Scan for the cell matching the given text and deliver its [x, y] coordinate at center. 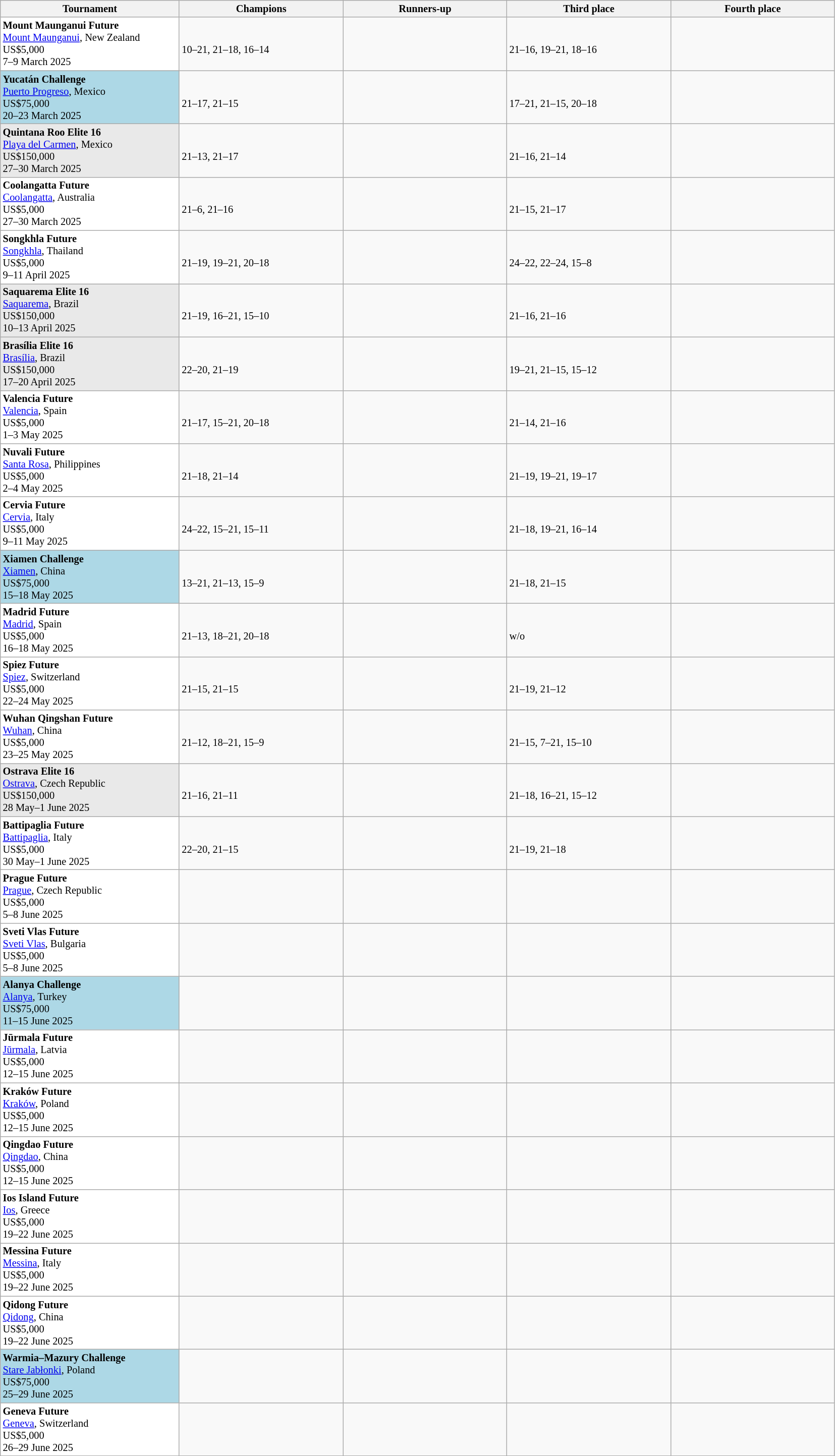
21–18, 21–14 [261, 470]
Runners-up [425, 9]
Coolangatta FutureCoolangatta, AustraliaUS$5,00027–30 March 2025 [90, 204]
Ostrava Elite 16Ostrava, Czech RepublicUS$150,00028 May–1 June 2025 [90, 790]
21–12, 18–21, 15–9 [261, 737]
Brasília Elite 16Brasília, BrazilUS$150,00017–20 April 2025 [90, 364]
21–17, 15–21, 20–18 [261, 417]
Saquarema Elite 16Saquarema, BrazilUS$150,00010–13 April 2025 [90, 310]
24–22, 22–24, 15–8 [589, 257]
21–19, 21–12 [589, 683]
21–19, 21–18 [589, 843]
21–15, 7–21, 15–10 [589, 737]
Champions [261, 9]
21–13, 21–17 [261, 150]
Nuvali FutureSanta Rosa, PhilippinesUS$5,0002–4 May 2025 [90, 470]
21–19, 16–21, 15–10 [261, 310]
Qidong FutureQidong, ChinaUS$5,00019–22 June 2025 [90, 1323]
21–17, 21–15 [261, 97]
Mount Maunganui FutureMount Maunganui, New ZealandUS$5,0007–9 March 2025 [90, 44]
21–15, 21–17 [589, 204]
Qingdao FutureQingdao, ChinaUS$5,00012–15 June 2025 [90, 1163]
Battipaglia FutureBattipaglia, ItalyUS$5,00030 May–1 June 2025 [90, 843]
21–13, 18–21, 20–18 [261, 630]
21–16, 21–14 [589, 150]
Prague FuturePrague, Czech RepublicUS$5,0005–8 June 2025 [90, 896]
Xiamen ChallengeXiamen, ChinaUS$75,00015–18 May 2025 [90, 577]
Kraków FutureKraków, PolandUS$5,00012–15 June 2025 [90, 1110]
Valencia FutureValencia, SpainUS$5,0001–3 May 2025 [90, 417]
21–14, 21–16 [589, 417]
Yucatán ChallengePuerto Progreso, MexicoUS$75,00020–23 March 2025 [90, 97]
Quintana Roo Elite 16Playa del Carmen, MexicoUS$150,00027–30 March 2025 [90, 150]
21–16, 21–11 [261, 790]
21–6, 21–16 [261, 204]
Geneva FutureGeneva, SwitzerlandUS$5,00026–29 June 2025 [90, 1429]
21–18, 19–21, 16–14 [589, 523]
21–18, 21–15 [589, 577]
22–20, 21–19 [261, 364]
Spiez FutureSpiez, SwitzerlandUS$5,00022–24 May 2025 [90, 683]
21–19, 19–21, 20–18 [261, 257]
Jūrmala FutureJūrmala, LatviaUS$5,00012–15 June 2025 [90, 1056]
Madrid FutureMadrid, SpainUS$5,00016–18 May 2025 [90, 630]
Wuhan Qingshan FutureWuhan, ChinaUS$5,00023–25 May 2025 [90, 737]
Ios Island FutureIos, GreeceUS$5,00019–22 June 2025 [90, 1216]
Messina FutureMessina, ItalyUS$5,00019–22 June 2025 [90, 1269]
24–22, 15–21, 15–11 [261, 523]
21–18, 16–21, 15–12 [589, 790]
21–16, 21–16 [589, 310]
19–21, 21–15, 15–12 [589, 364]
Alanya ChallengeAlanya, TurkeyUS$75,00011–15 June 2025 [90, 1003]
21–16, 19–21, 18–16 [589, 44]
17–21, 21–15, 20–18 [589, 97]
Songkhla FutureSongkhla, ThailandUS$5,0009–11 April 2025 [90, 257]
21–19, 19–21, 19–17 [589, 470]
13–21, 21–13, 15–9 [261, 577]
Fourth place [753, 9]
22–20, 21–15 [261, 843]
Cervia FutureCervia, ItalyUS$5,0009–11 May 2025 [90, 523]
Sveti Vlas FutureSveti Vlas, BulgariaUS$5,0005–8 June 2025 [90, 950]
w/o [589, 630]
Tournament [90, 9]
10–21, 21–18, 16–14 [261, 44]
Warmia–Mazury ChallengeStare Jabłonki, PolandUS$75,00025–29 June 2025 [90, 1376]
Third place [589, 9]
21–15, 21–15 [261, 683]
